Identify which cell holds the provided text, then report its (X, Y) central coordinate. 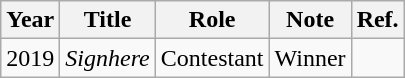
Winner (310, 58)
Note (310, 20)
Title (108, 20)
Role (212, 20)
Year (30, 20)
2019 (30, 58)
Ref. (378, 20)
Contestant (212, 58)
Signhere (108, 58)
